From the cell containing the given text, extract its center point as (x, y) coordinate. 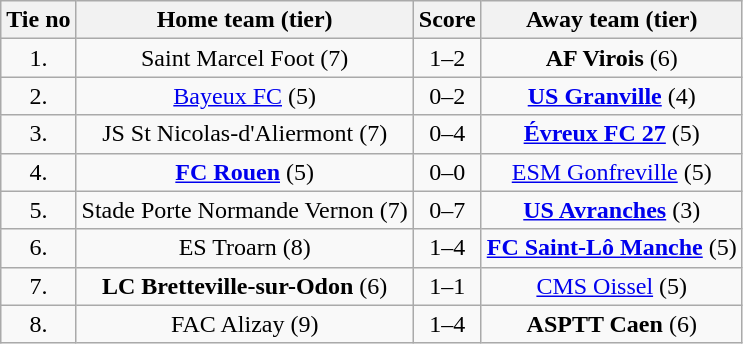
3. (38, 134)
Évreux FC 27 (5) (612, 134)
Bayeux FC (5) (244, 96)
7. (38, 286)
Score (447, 20)
4. (38, 172)
CMS Oissel (5) (612, 286)
FC Saint-Lô Manche (5) (612, 248)
0–0 (447, 172)
US Avranches (3) (612, 210)
ES Troarn (8) (244, 248)
5. (38, 210)
8. (38, 324)
0–4 (447, 134)
LC Bretteville-sur-Odon (6) (244, 286)
US Granville (4) (612, 96)
Home team (tier) (244, 20)
0–7 (447, 210)
0–2 (447, 96)
FC Rouen (5) (244, 172)
2. (38, 96)
AF Virois (6) (612, 58)
1–2 (447, 58)
Away team (tier) (612, 20)
1–1 (447, 286)
6. (38, 248)
ESM Gonfreville (5) (612, 172)
ASPTT Caen (6) (612, 324)
Stade Porte Normande Vernon (7) (244, 210)
1. (38, 58)
Saint Marcel Foot (7) (244, 58)
FAC Alizay (9) (244, 324)
Tie no (38, 20)
JS St Nicolas-d'Aliermont (7) (244, 134)
